Detect which cell encompasses the target text, then output its (X, Y) center coordinate. 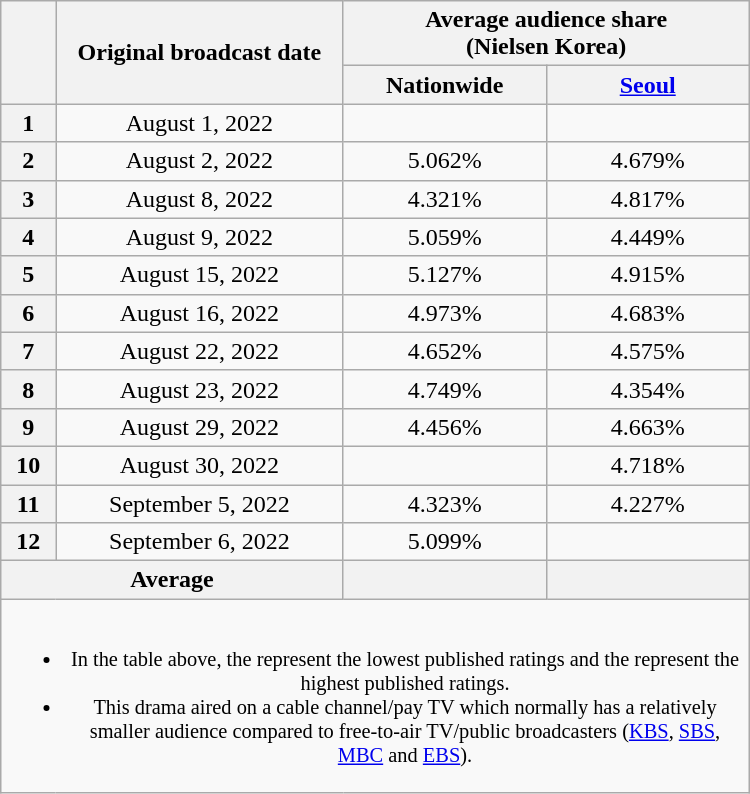
5.127% (444, 275)
4.749% (444, 389)
August 1, 2022 (200, 123)
1 (28, 123)
4 (28, 237)
9 (28, 427)
4.683% (648, 313)
7 (28, 351)
August 15, 2022 (200, 275)
August 29, 2022 (200, 427)
Seoul (648, 85)
4.652% (444, 351)
4.679% (648, 161)
8 (28, 389)
Average audience share(Nielsen Korea) (546, 34)
4.456% (444, 427)
August 16, 2022 (200, 313)
2 (28, 161)
5.062% (444, 161)
4.321% (444, 199)
September 5, 2022 (200, 503)
Original broadcast date (200, 52)
Average (172, 580)
5.099% (444, 542)
August 9, 2022 (200, 237)
4.973% (444, 313)
4.227% (648, 503)
4.575% (648, 351)
August 30, 2022 (200, 465)
10 (28, 465)
5 (28, 275)
12 (28, 542)
September 6, 2022 (200, 542)
4.354% (648, 389)
4.449% (648, 237)
August 22, 2022 (200, 351)
4.915% (648, 275)
Nationwide (444, 85)
3 (28, 199)
August 8, 2022 (200, 199)
4.718% (648, 465)
11 (28, 503)
4.323% (444, 503)
August 23, 2022 (200, 389)
4.817% (648, 199)
August 2, 2022 (200, 161)
4.663% (648, 427)
5.059% (444, 237)
6 (28, 313)
